Output the [X, Y] coordinate of the center of the cell containing the given text.  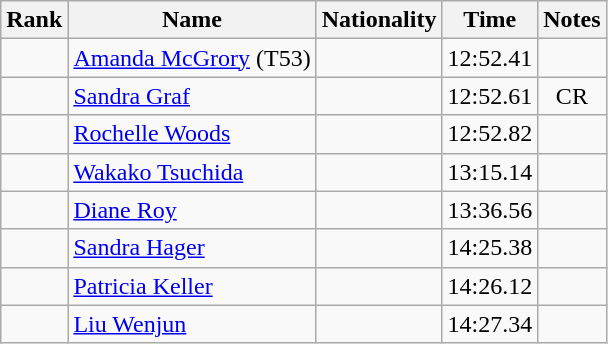
Rank [34, 20]
13:36.56 [490, 210]
Patricia Keller [192, 286]
14:27.34 [490, 324]
Rochelle Woods [192, 134]
Amanda McGrory (T53) [192, 58]
Name [192, 20]
Sandra Hager [192, 248]
13:15.14 [490, 172]
Wakako Tsuchida [192, 172]
12:52.41 [490, 58]
14:25.38 [490, 248]
12:52.82 [490, 134]
Liu Wenjun [192, 324]
Time [490, 20]
Notes [572, 20]
14:26.12 [490, 286]
CR [572, 96]
Nationality [379, 20]
Sandra Graf [192, 96]
Diane Roy [192, 210]
12:52.61 [490, 96]
